Determine the (x, y) coordinate at the center of the cell enclosing the given text.  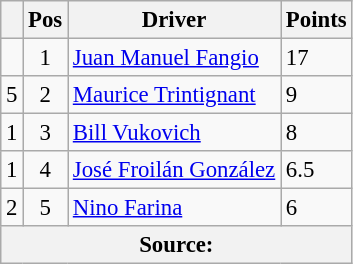
José Froilán González (174, 170)
17 (316, 58)
Maurice Trintignant (174, 95)
Driver (174, 20)
Juan Manuel Fangio (174, 58)
Pos (46, 20)
Nino Farina (174, 208)
8 (316, 133)
Points (316, 20)
4 (46, 170)
6 (316, 208)
9 (316, 95)
Bill Vukovich (174, 133)
3 (46, 133)
6.5 (316, 170)
Source: (176, 245)
